Detect which cell encompasses the target text, then output its [x, y] center coordinate. 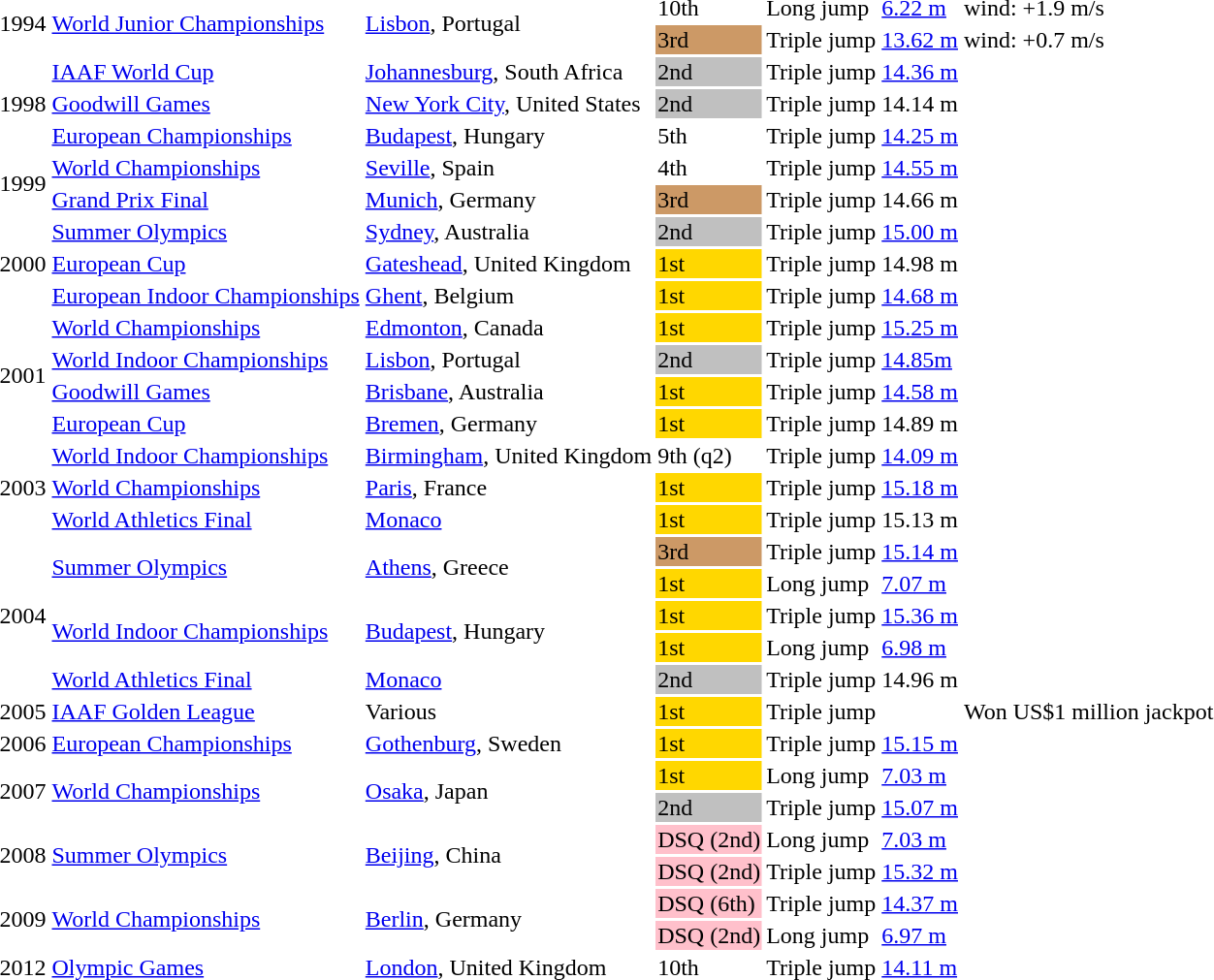
14.66 m [920, 200]
Gateshead, United Kingdom [508, 264]
6.98 m [920, 648]
15.18 m [920, 488]
Johannesburg, South Africa [508, 72]
4th [710, 168]
Sydney, Australia [508, 232]
15.32 m [920, 871]
14.58 m [920, 392]
Grand Prix Final [206, 200]
15.07 m [920, 807]
European Indoor Championships [206, 296]
IAAF Golden League [206, 711]
Beijing, China [508, 855]
9th (q2) [710, 456]
Berlin, Germany [508, 919]
Bremen, Germany [508, 424]
14.25 m [920, 136]
15.36 m [920, 616]
14.55 m [920, 168]
14.96 m [920, 680]
15.13 m [920, 520]
13.62 m [920, 40]
wind: +0.7 m/s [1088, 40]
14.14 m [920, 104]
Munich, Germany [508, 200]
Brisbane, Australia [508, 392]
15.15 m [920, 743]
Edmonton, Canada [508, 328]
7.07 m [920, 584]
Birmingham, United Kingdom [508, 456]
15.00 m [920, 232]
14.36 m [920, 72]
New York City, United States [508, 104]
14.85m [920, 360]
6.97 m [920, 935]
14.98 m [920, 264]
Lisbon, Portugal [508, 360]
5th [710, 136]
15.25 m [920, 328]
14.68 m [920, 296]
Athens, Greece [508, 568]
DSQ (6th) [710, 903]
15.14 m [920, 552]
Osaka, Japan [508, 791]
Various [508, 711]
Seville, Spain [508, 168]
14.89 m [920, 424]
Won US$1 million jackpot [1088, 711]
Ghent, Belgium [508, 296]
14.09 m [920, 456]
IAAF World Cup [206, 72]
14.37 m [920, 903]
Paris, France [508, 488]
Gothenburg, Sweden [508, 743]
